For the text-containing cell, return its midpoint in [X, Y] coordinate format. 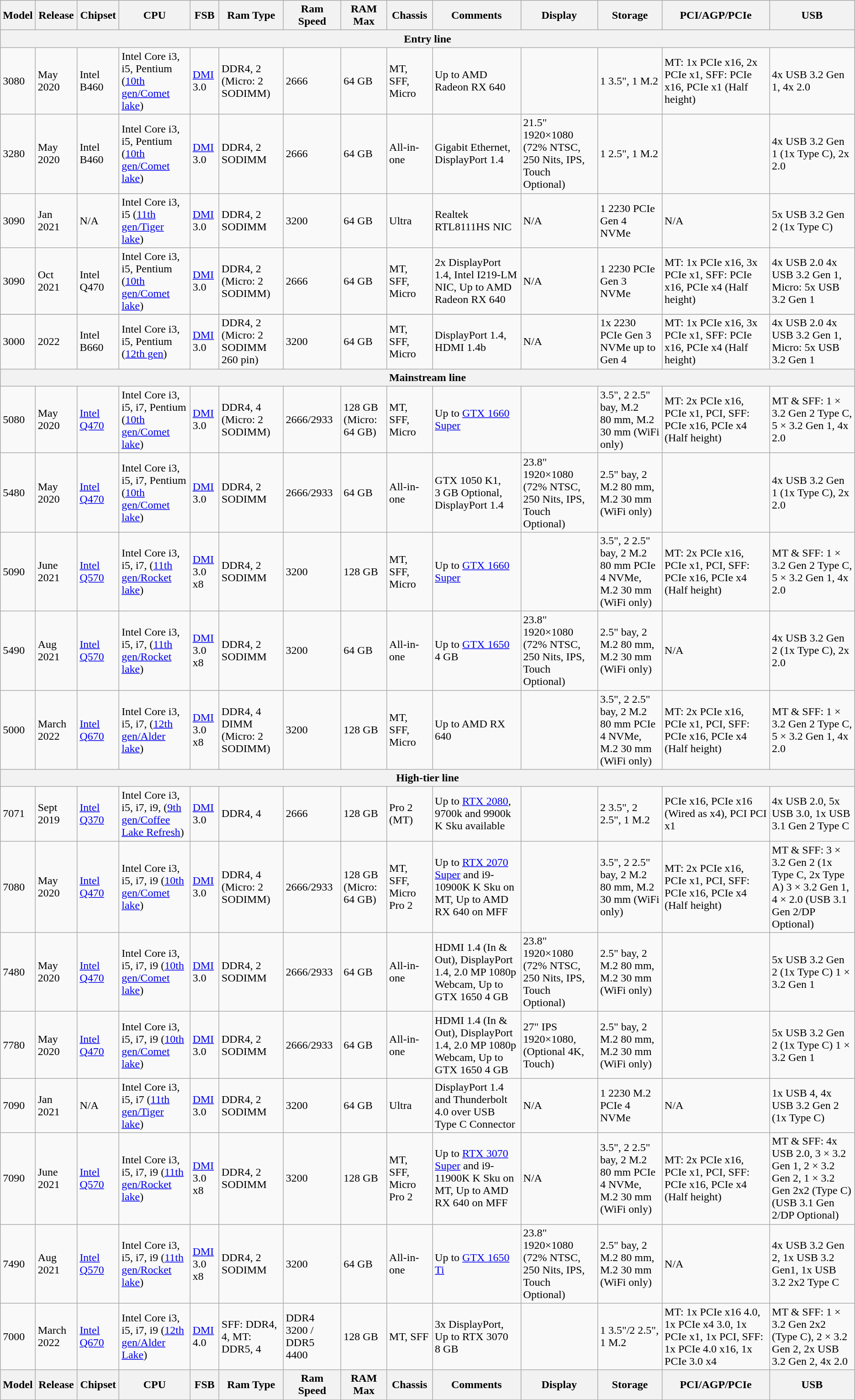
MT, SFF [410, 1336]
MT: 1x PCIe x16 4.0, 1x PCIe x4 3.0, 1x PCIe x1, 1x PCI, SFF: 1x PCIe 4.0 x16, 1x PCIe 3.0 x4 [716, 1336]
7000 [18, 1336]
Oct 2021 [56, 281]
Intel Q370 [98, 814]
PCIe x16, PCIe x16 (Wired as x4), PCI PCI x1 [716, 814]
MT & SFF: 1 × 3.2 Gen 2x2 (Type C), 2 × 3.2 Gen 2, 2x USB 3.2 Gen 2, 4x 2.0 [812, 1336]
DDR4 3200 / DDR5 4400 [312, 1336]
DDR4, 4 [251, 814]
1x 2230 PCIe Gen 3 NVMe up to Gen 4 [629, 342]
1 3.5"/2 2.5", 1 M.2 [629, 1336]
3000 [18, 342]
1 2230 PCIe Gen 4 NVMe [629, 220]
2022 [56, 342]
Up to RTX 3070 Super and i9-11900K K Sku on MT, Up to AMD RX 640 on MFF [477, 1178]
GTX 1050 K1, 3 GB Optional, DisplayPort 1.4 [477, 493]
Up to AMD RX 640 [477, 729]
DDR4, 4 DIMM (Micro: 2 SODIMM) [251, 729]
Intel B660 [98, 342]
High-tier line [427, 778]
Sept 2019 [56, 814]
1 2.5", 1 M.2 [629, 154]
Up to AMD Radeon RX 640 [477, 81]
MT: 1x PCIe x16, 2x PCIe x1, SFF: PCIe x16, PCIe x1 (Half height) [716, 81]
21.5" 1920×1080 (72% NTSC, 250 Nits, IPS, Touch Optional) [559, 154]
Intel Core i3, i5, i7, (12th gen/Alder lake) [154, 729]
Up to GTX 1650 Ti [477, 1264]
3080 [18, 81]
Up to GTX 1650 4 GB [477, 651]
Up to RTX 2070 Super and i9-10900K K Sku on MT, Up to AMD RX 640 on MFF [477, 887]
DDR4, 2 (Micro: 2 SODIMM 260 pin) [251, 342]
27" IPS 1920×1080, (Optional 4K, Touch) [559, 1045]
3x DisplayPort, Up to RTX 3070 8 GB [477, 1336]
MT & SFF: 4x USB 2.0, 3 × 3.2 Gen 1, 2 × 3.2 Gen 2, 1 × 3.2 Gen 2x2 (Type C)(USB 3.1 Gen 2/DP Optional) [812, 1178]
Intel Core i3, i5, i7 (11th gen/Tiger lake) [154, 1106]
1 2230 M.2 PCIe 4 NVMe [629, 1106]
SFF: DDR4, 4, MT: DDR5, 4 [251, 1336]
1x USB 4, 4x USB 3.2 Gen 2 (1x Type C) [812, 1106]
3.5", 2 2.5" bay, M.2 80 mm, M.2 30 mm (WiFi only) [629, 419]
5490 [18, 651]
7490 [18, 1264]
DisplayPort 1.4 and Thunderbolt 4.0 over USB Type C Connector [477, 1106]
5000 [18, 729]
Intel Core i3, i5, i7, i9 (12th gen/Alder Lake) [154, 1336]
5x USB 3.2 Gen 2 (1x Type C) [812, 220]
7080 [18, 887]
4x USB 3.2 Gen 2, 1x USB 3.2 Gen1, 1x USB 3.2 2x2 Type C [812, 1264]
Mainstream line [427, 377]
DMI 4.0 [205, 1336]
1 2230 PCIe Gen 3 NVMe [629, 281]
3280 [18, 154]
4x USB 2.0, 5x USB 3.0, 1x USB 3.1 Gen 2 Type C [812, 814]
5080 [18, 419]
5480 [18, 493]
Up to RTX 2080, 9700k and 9900k K Sku available [477, 814]
Entry line [427, 39]
7780 [18, 1045]
Gigabit Ethernet, DisplayPort 1.4 [477, 154]
2x DisplayPort 1.4, Intel I219-LM NIC, Up to AMD Radeon RX 640 [477, 281]
2 3.5", 2 2.5", 1 M.2 [629, 814]
MT & SFF: 3 × 3.2 Gen 2 (1x Type C, 2x Type A) 3 × 3.2 Gen 1, 4 × 2.0 (USB 3.1 Gen 2/DP Optional) [812, 887]
Intel Core i3, i5, i7, i9, (9th gen/Coffee Lake Refresh) [154, 814]
Intel Core i3, i5 (11th gen/Tiger lake) [154, 220]
Realtek RTL8111HS NIC [477, 220]
Intel Core i3, i5, Pentium (12th gen) [154, 342]
1 3.5", 1 M.2 [629, 81]
DisplayPort 1.4, HDMI 1.4b [477, 342]
3.5", 2 2.5" bay, 2 M.2 80 mm, M.2 30 mm (WiFi only) [629, 887]
5090 [18, 571]
Pro 2 (MT) [410, 814]
7071 [18, 814]
4x USB 3.2 Gen 1, 4x 2.0 [812, 81]
4x USB 3.2 Gen 2 (1x Type C), 2x 2.0 [812, 651]
7480 [18, 972]
